Capture the cell that displays the provided text and extract its (x, y) central coordinate. 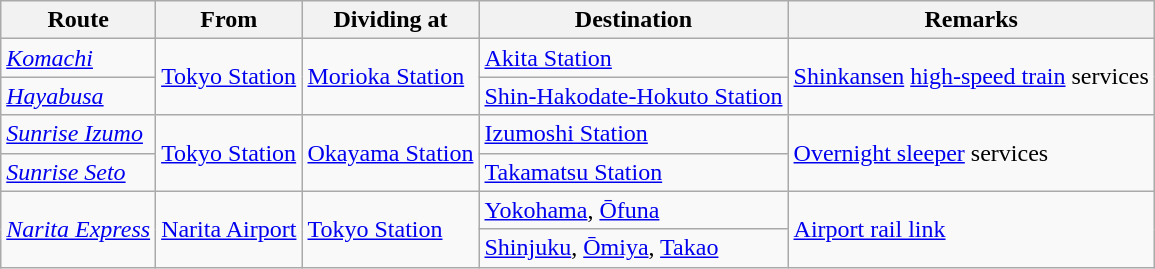
Sunrise Seto (78, 172)
Overnight sleeper services (971, 153)
Destination (634, 20)
Hayabusa (78, 96)
Izumoshi Station (634, 134)
Narita Airport (229, 229)
Remarks (971, 20)
Airport rail link (971, 229)
Shinjuku, Ōmiya, Takao (634, 248)
Shinkansen high-speed train services (971, 77)
Route (78, 20)
Komachi (78, 58)
Yokohama, Ōfuna (634, 210)
Takamatsu Station (634, 172)
Morioka Station (390, 77)
Dividing at (390, 20)
Okayama Station (390, 153)
Akita Station (634, 58)
Narita Express (78, 229)
From (229, 20)
Shin-Hakodate-Hokuto Station (634, 96)
Sunrise Izumo (78, 134)
